Find where the given text appears and provide that cell's center as [X, Y] coordinate. 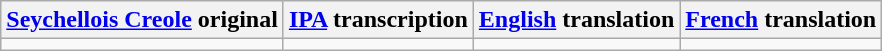
French translation [781, 20]
IPA transcription [378, 20]
English translation [576, 20]
Seychellois Creole original [142, 20]
